Determine the (x, y) coordinate at the center of the cell enclosing the given text.  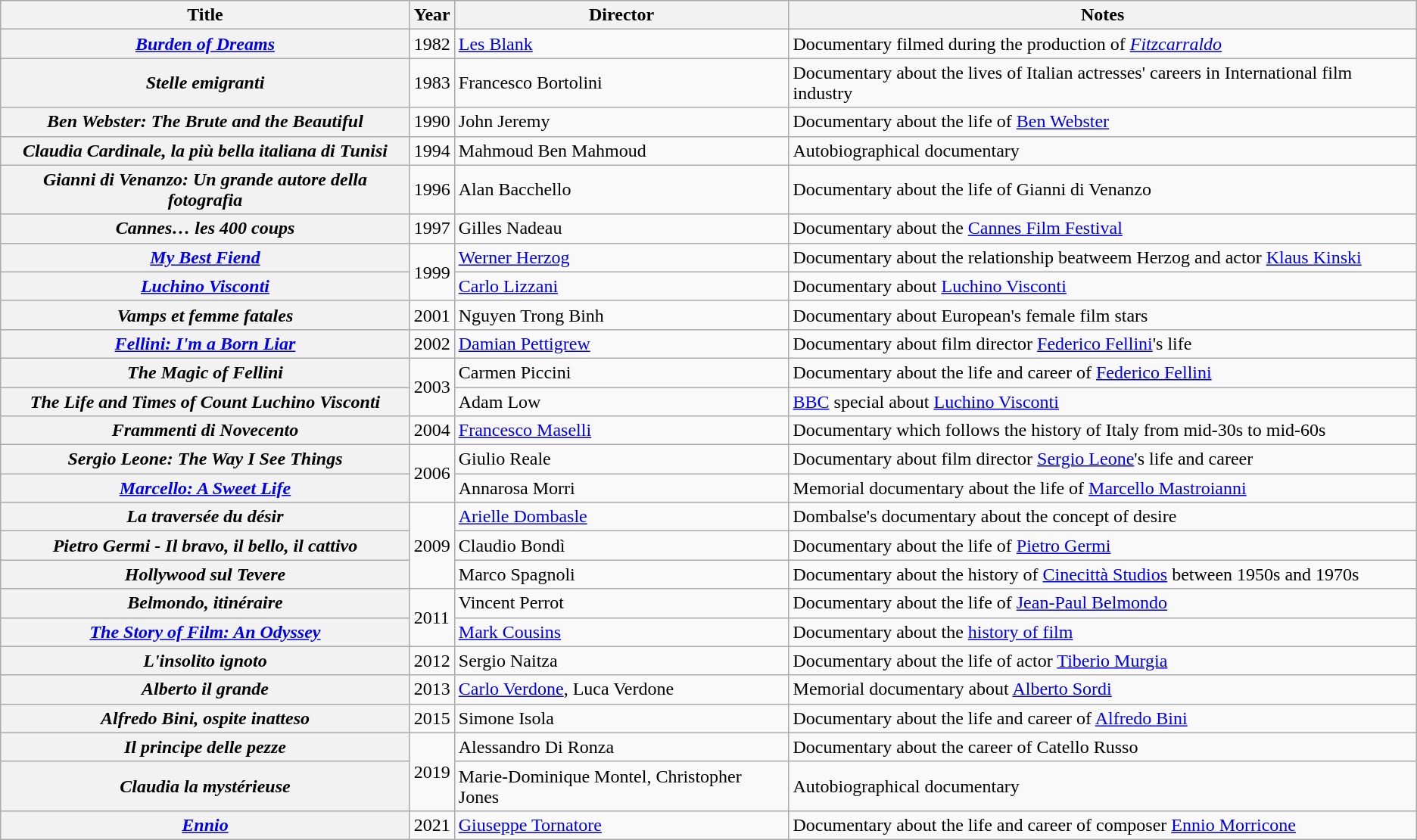
Carlo Lizzani (621, 286)
Documentary about the career of Catello Russo (1102, 747)
Documentary about the life of actor Tiberio Murgia (1102, 661)
Documentary about European's female film stars (1102, 315)
Year (431, 15)
Documentary about the Cannes Film Festival (1102, 229)
Stelle emigranti (205, 83)
Documentary about the life of Ben Webster (1102, 122)
Documentary about the life of Gianni di Venanzo (1102, 189)
Sergio Naitza (621, 661)
2004 (431, 431)
Claudia la mystérieuse (205, 786)
Marcello: A Sweet Life (205, 488)
L'insolito ignoto (205, 661)
Mark Cousins (621, 632)
Notes (1102, 15)
The Life and Times of Count Luchino Visconti (205, 402)
Gianni di Venanzo: Un grande autore della fotografia (205, 189)
Simone Isola (621, 718)
Claudio Bondì (621, 546)
2003 (431, 387)
Alan Bacchello (621, 189)
Title (205, 15)
1982 (431, 44)
Memorial documentary about Alberto Sordi (1102, 689)
Documentary about Luchino Visconti (1102, 286)
Mahmoud Ben Mahmoud (621, 151)
Documentary about the history of Cinecittà Studios between 1950s and 1970s (1102, 574)
Marco Spagnoli (621, 574)
Documentary about the relationship beatweem Herzog and actor Klaus Kinski (1102, 257)
Francesco Bortolini (621, 83)
Dombalse's documentary about the concept of desire (1102, 517)
1999 (431, 272)
2011 (431, 618)
2019 (431, 772)
Vincent Perrot (621, 603)
Documentary about the life of Pietro Germi (1102, 546)
Giulio Reale (621, 459)
Ennio (205, 825)
Arielle Dombasle (621, 517)
2012 (431, 661)
Documentary about the history of film (1102, 632)
John Jeremy (621, 122)
Les Blank (621, 44)
2013 (431, 689)
1983 (431, 83)
Alessandro Di Ronza (621, 747)
Gilles Nadeau (621, 229)
BBC special about Luchino Visconti (1102, 402)
Alberto il grande (205, 689)
Documentary about film director Federico Fellini's life (1102, 344)
2015 (431, 718)
Luchino Visconti (205, 286)
2009 (431, 546)
My Best Fiend (205, 257)
Director (621, 15)
Il principe delle pezze (205, 747)
Claudia Cardinale, la più bella italiana di Tunisi (205, 151)
Marie-Dominique Montel, Christopher Jones (621, 786)
Fellini: I'm a Born Liar (205, 344)
2002 (431, 344)
1996 (431, 189)
1997 (431, 229)
Sergio Leone: The Way I See Things (205, 459)
Documentary filmed during the production of Fitzcarraldo (1102, 44)
Documentary about the life and career of Federico Fellini (1102, 372)
Memorial documentary about the life of Marcello Mastroianni (1102, 488)
Nguyen Trong Binh (621, 315)
Documentary about the life of Jean-Paul Belmondo (1102, 603)
Cannes… les 400 coups (205, 229)
The Story of Film: An Odyssey (205, 632)
Documentary about the life and career of composer Ennio Morricone (1102, 825)
1994 (431, 151)
Burden of Dreams (205, 44)
Documentary about the life and career of Alfredo Bini (1102, 718)
Documentary about film director Sergio Leone's life and career (1102, 459)
Belmondo, itinéraire (205, 603)
Alfredo Bini, ospite inatteso (205, 718)
2001 (431, 315)
La traversée du désir (205, 517)
Frammenti di Novecento (205, 431)
Pietro Germi - Il bravo, il bello, il cattivo (205, 546)
2006 (431, 474)
Carmen Piccini (621, 372)
Giuseppe Tornatore (621, 825)
Vamps et femme fatales (205, 315)
Documentary about the lives of Italian actresses' careers in International film industry (1102, 83)
Francesco Maselli (621, 431)
2021 (431, 825)
The Magic of Fellini (205, 372)
Annarosa Morri (621, 488)
Carlo Verdone, Luca Verdone (621, 689)
Damian Pettigrew (621, 344)
Hollywood sul Tevere (205, 574)
Adam Low (621, 402)
1990 (431, 122)
Werner Herzog (621, 257)
Documentary which follows the history of Italy from mid-30s to mid-60s (1102, 431)
Ben Webster: The Brute and the Beautiful (205, 122)
